For the text-containing cell, return its midpoint in [x, y] coordinate format. 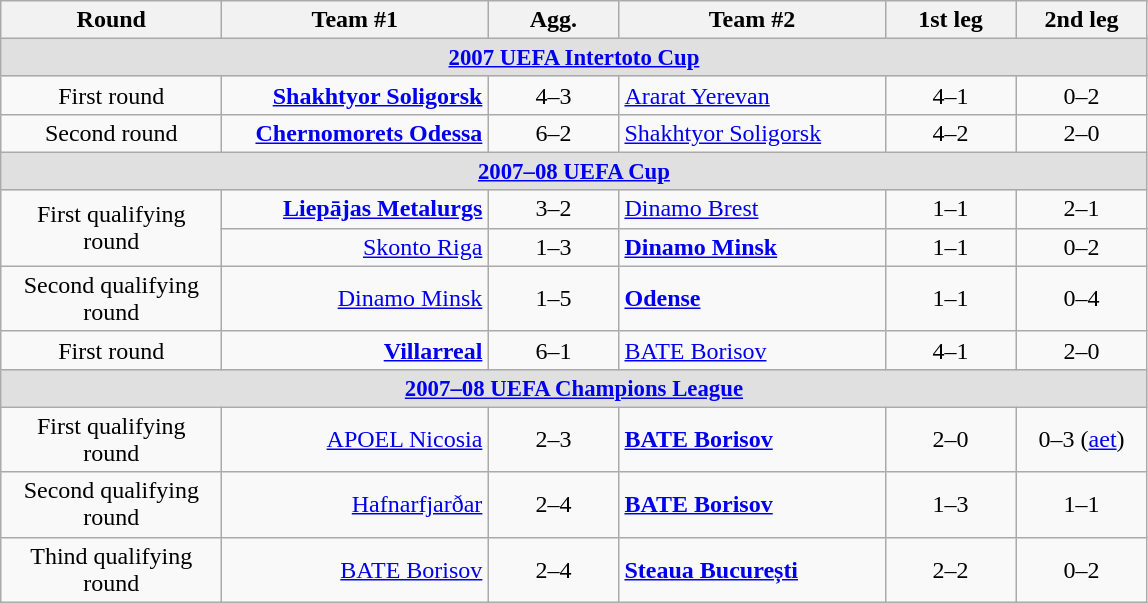
6–1 [554, 350]
4–3 [554, 95]
0–3 (aet) [1082, 440]
4–2 [950, 133]
Agg. [554, 20]
1–5 [554, 298]
2–1 [1082, 209]
Round [112, 20]
Chernomorets Odessa [355, 133]
2nd leg [1082, 20]
Liepājas Metalurgs [355, 209]
2007 UEFA Intertoto Cup [574, 58]
6–2 [554, 133]
Steaua București [752, 570]
2–2 [950, 570]
1st leg [950, 20]
2–3 [554, 440]
3–2 [554, 209]
APOEL Nicosia [355, 440]
Odense [752, 298]
Hafnarfjarðar [355, 504]
Villarreal [355, 350]
Team #2 [752, 20]
2007–08 UEFA Cup [574, 172]
Ararat Yerevan [752, 95]
Thind qualifying round [112, 570]
Team #1 [355, 20]
Skonto Riga [355, 247]
Dinamo Brest [752, 209]
2007–08 UEFA Champions League [574, 388]
Second round [112, 133]
0–4 [1082, 298]
